Output the (x, y) coordinate of the center of the cell containing the given text.  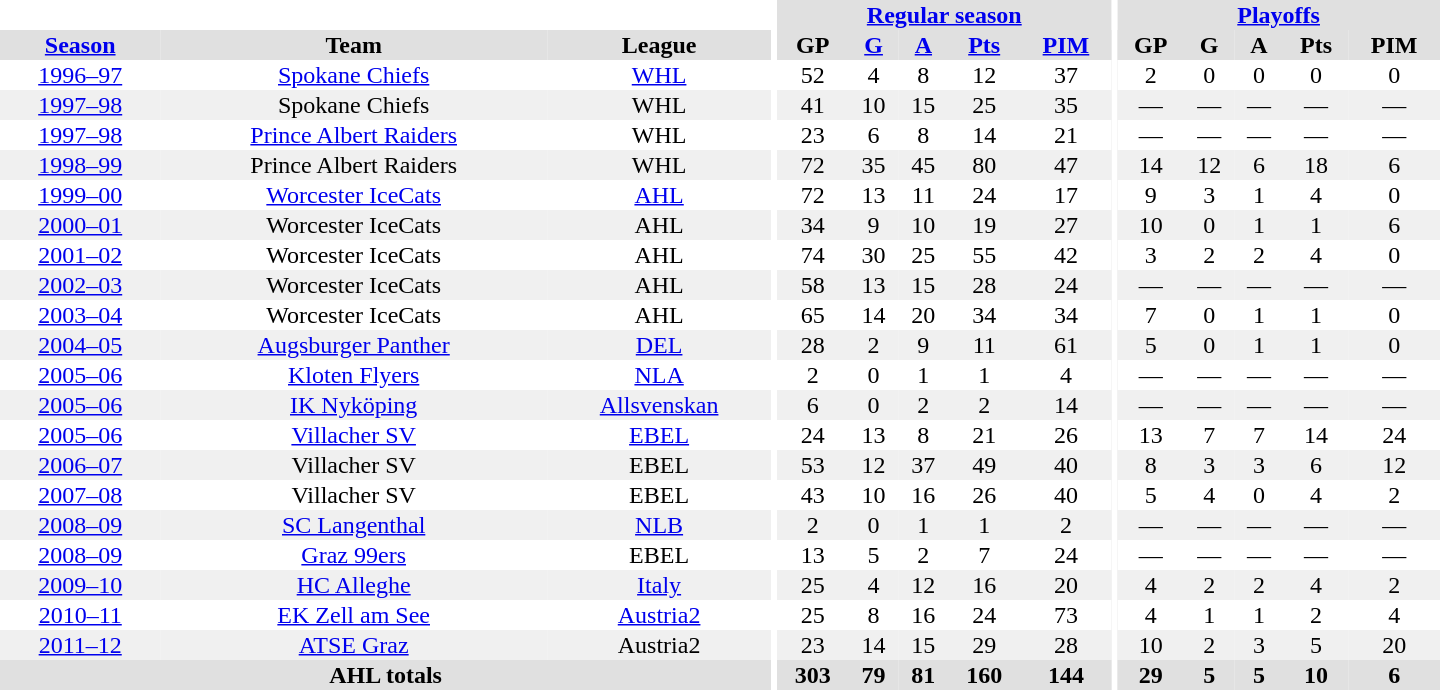
DEL (659, 345)
EK Zell am See (354, 615)
65 (813, 315)
2002–03 (80, 285)
IK Nyköping (354, 405)
Italy (659, 585)
1996–97 (80, 75)
55 (984, 255)
42 (1066, 255)
AHL totals (386, 675)
1998–99 (80, 165)
2004–05 (80, 345)
49 (984, 465)
2011–12 (80, 645)
Graz 99ers (354, 555)
80 (984, 165)
2009–10 (80, 585)
2010–11 (80, 615)
Regular season (944, 15)
17 (1066, 195)
NLB (659, 525)
1999–00 (80, 195)
79 (874, 675)
303 (813, 675)
81 (923, 675)
Augsburger Panther (354, 345)
Allsvenskan (659, 405)
74 (813, 255)
43 (813, 495)
League (659, 45)
53 (813, 465)
30 (874, 255)
160 (984, 675)
52 (813, 75)
Kloten Flyers (354, 375)
ATSE Graz (354, 645)
2000–01 (80, 225)
Playoffs (1278, 15)
2003–04 (80, 315)
Season (80, 45)
2007–08 (80, 495)
HC Alleghe (354, 585)
2001–02 (80, 255)
73 (1066, 615)
61 (1066, 345)
NLA (659, 375)
SC Langenthal (354, 525)
27 (1066, 225)
41 (813, 105)
19 (984, 225)
47 (1066, 165)
58 (813, 285)
144 (1066, 675)
Team (354, 45)
45 (923, 165)
18 (1316, 165)
2006–07 (80, 465)
